Extract the (x, y) coordinate from the center of the cell holding the provided text.  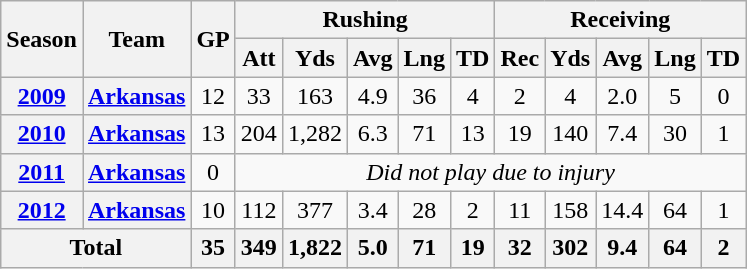
6.3 (372, 134)
Att (258, 58)
12 (213, 96)
Did not play due to injury (490, 172)
163 (314, 96)
28 (424, 210)
2009 (42, 96)
1,822 (314, 248)
158 (570, 210)
Season (42, 39)
36 (424, 96)
2.0 (622, 96)
Team (136, 39)
30 (675, 134)
35 (213, 248)
2010 (42, 134)
Rushing (365, 20)
11 (520, 210)
302 (570, 248)
2012 (42, 210)
GP (213, 39)
4.9 (372, 96)
32 (520, 248)
Rec (520, 58)
33 (258, 96)
3.4 (372, 210)
Total (96, 248)
5 (675, 96)
349 (258, 248)
5.0 (372, 248)
377 (314, 210)
204 (258, 134)
1,282 (314, 134)
2011 (42, 172)
14.4 (622, 210)
7.4 (622, 134)
Receiving (620, 20)
112 (258, 210)
10 (213, 210)
140 (570, 134)
9.4 (622, 248)
